Output the [x, y] coordinate of the center of the cell containing the given text.  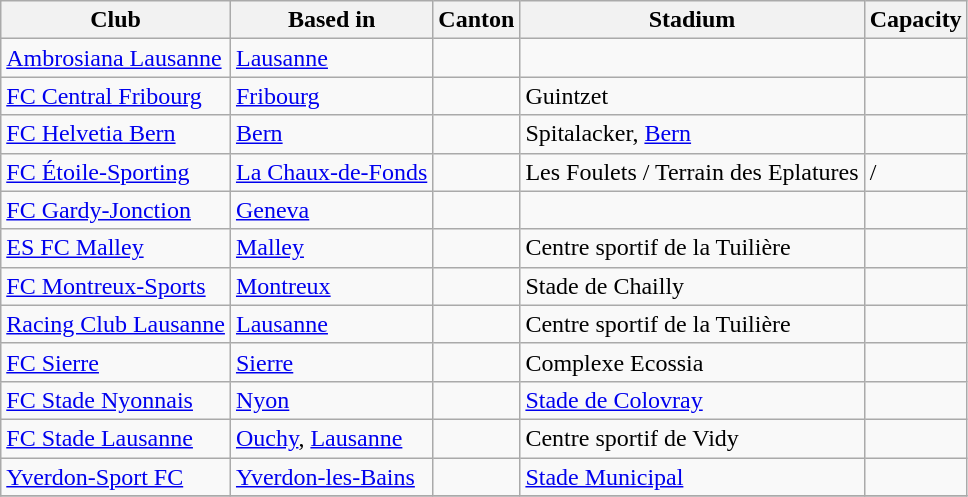
FC Central Fribourg [116, 96]
Based in [331, 20]
FC Sierre [116, 362]
Ouchy, Lausanne [331, 438]
Yverdon-Sport FC [116, 477]
Canton [476, 20]
Complexe Ecossia [692, 362]
FC Stade Lausanne [116, 438]
Malley [331, 248]
Stade de Chailly [692, 286]
Geneva [331, 210]
FC Helvetia Bern [116, 134]
FC Stade Nyonnais [116, 400]
La Chaux-de-Fonds [331, 172]
FC Gardy-Jonction [116, 210]
Sierre [331, 362]
Nyon [331, 400]
Club [116, 20]
ES FC Malley [116, 248]
FC Montreux-Sports [116, 286]
Stade de Colovray [692, 400]
Stade Municipal [692, 477]
FC Étoile-Sporting [116, 172]
Racing Club Lausanne [116, 324]
Stadium [692, 20]
Centre sportif de Vidy [692, 438]
Bern [331, 134]
Spitalacker, Bern [692, 134]
Guintzet [692, 96]
Ambrosiana Lausanne [116, 58]
/ [916, 172]
Capacity [916, 20]
Les Foulets / Terrain des Eplatures [692, 172]
Fribourg [331, 96]
Montreux [331, 286]
Yverdon-les-Bains [331, 477]
